Capture the cell that displays the provided text and extract its (X, Y) central coordinate. 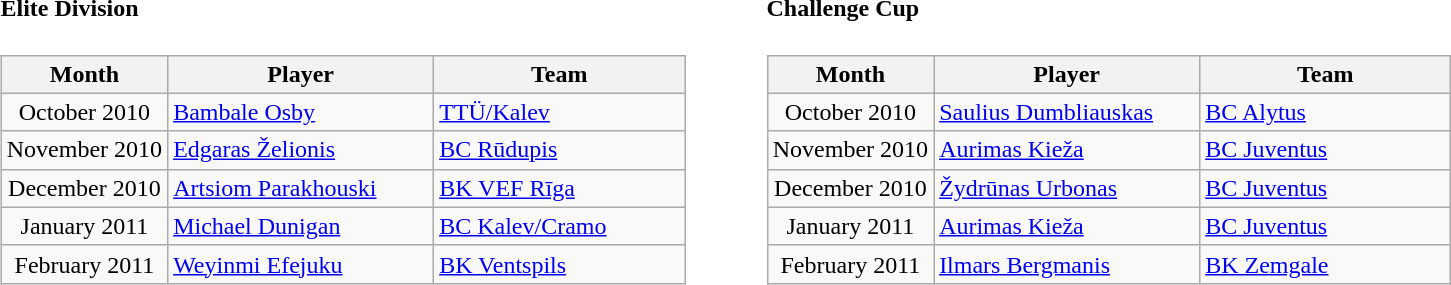
Edgaras Želionis (301, 150)
BK Zemgale (1326, 264)
TTÜ/Kalev (560, 112)
Artsiom Parakhouski (301, 188)
Žydrūnas Urbonas (1067, 188)
BK VEF Rīga (560, 188)
BC Rūdupis (560, 150)
Michael Dunigan (301, 226)
BK Ventspils (560, 264)
BC Alytus (1326, 112)
Saulius Dumbliauskas (1067, 112)
Weyinmi Efejuku (301, 264)
Bambale Osby (301, 112)
BC Kalev/Cramo (560, 226)
Ilmars Bergmanis (1067, 264)
